From the cell containing the given text, extract its center point as (x, y) coordinate. 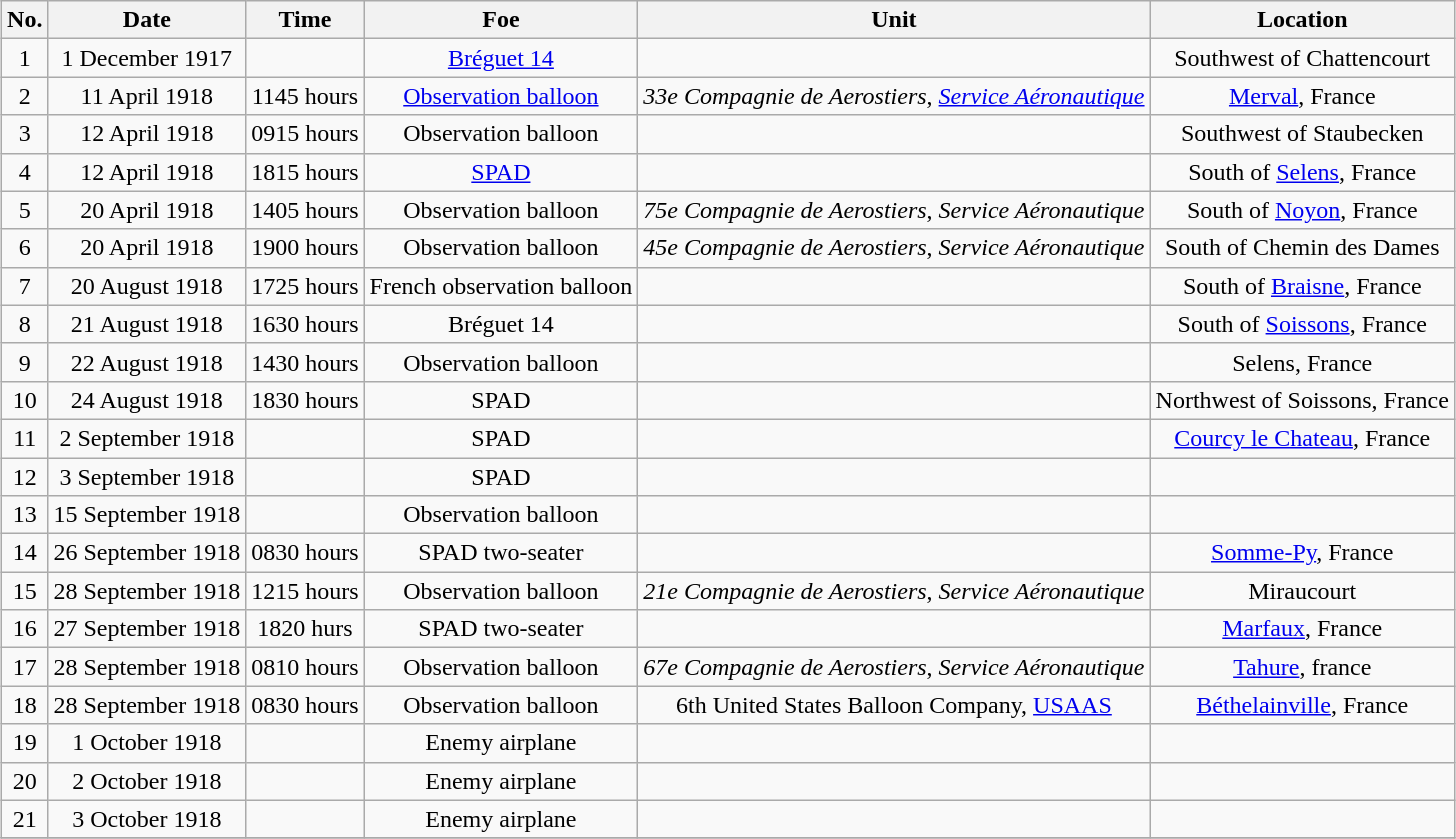
Southwest of Chattencourt (1302, 58)
Location (1302, 20)
Unit (894, 20)
Southwest of Staubecken (1302, 134)
1830 hours (305, 400)
Merval, France (1302, 96)
1725 hours (305, 286)
22 August 1918 (147, 362)
17 (25, 667)
0810 hours (305, 667)
3 September 1918 (147, 477)
2 September 1918 (147, 438)
1 December 1917 (147, 58)
67e Compagnie de Aerostiers, Service Aéronautique (894, 667)
0915 hours (305, 134)
11 April 1918 (147, 96)
No. (25, 20)
1900 hours (305, 248)
18 (25, 705)
1630 hours (305, 324)
21e Compagnie de Aerostiers, Service Aéronautique (894, 591)
14 (25, 553)
South of Soissons, France (1302, 324)
Somme-Py, France (1302, 553)
1820 hurs (305, 629)
French observation balloon (501, 286)
1430 hours (305, 362)
Northwest of Soissons, France (1302, 400)
19 (25, 743)
20 (25, 781)
6 (25, 248)
6th United States Balloon Company, USAAS (894, 705)
26 September 1918 (147, 553)
2 October 1918 (147, 781)
Foe (501, 20)
South of Selens, France (1302, 172)
Date (147, 20)
1405 hours (305, 210)
1 (25, 58)
1815 hours (305, 172)
3 (25, 134)
21 (25, 819)
South of Braisne, France (1302, 286)
Time (305, 20)
75e Compagnie de Aerostiers, Service Aéronautique (894, 210)
27 September 1918 (147, 629)
1 October 1918 (147, 743)
Miraucourt (1302, 591)
16 (25, 629)
24 August 1918 (147, 400)
Béthelainville, France (1302, 705)
South of Chemin des Dames (1302, 248)
45e Compagnie de Aerostiers, Service Aéronautique (894, 248)
15 September 1918 (147, 515)
10 (25, 400)
South of Noyon, France (1302, 210)
7 (25, 286)
Courcy le Chateau, France (1302, 438)
13 (25, 515)
4 (25, 172)
Selens, France (1302, 362)
3 October 1918 (147, 819)
1215 hours (305, 591)
5 (25, 210)
8 (25, 324)
15 (25, 591)
2 (25, 96)
9 (25, 362)
1145 hours (305, 96)
21 August 1918 (147, 324)
11 (25, 438)
Tahure, france (1302, 667)
33e Compagnie de Aerostiers, Service Aéronautique (894, 96)
20 August 1918 (147, 286)
Marfaux, France (1302, 629)
12 (25, 477)
